Return [X, Y] of the center of cell containing provided text 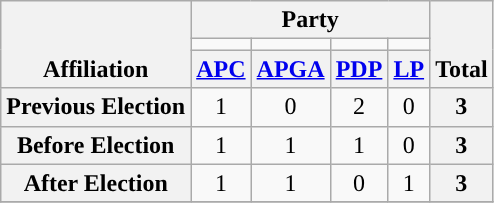
Total [462, 44]
Party [310, 20]
After Election [96, 183]
Before Election [96, 145]
2 [359, 107]
APC [221, 69]
Previous Election [96, 107]
Affiliation [96, 44]
PDP [359, 69]
APGA [290, 69]
LP [409, 69]
